Output the (x, y) coordinate of the center of the cell containing the given text.  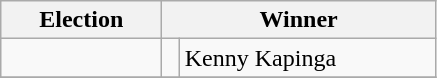
Election (82, 20)
Kenny Kapinga (307, 58)
Winner (299, 20)
